Return [X, Y] of the center of cell containing provided text 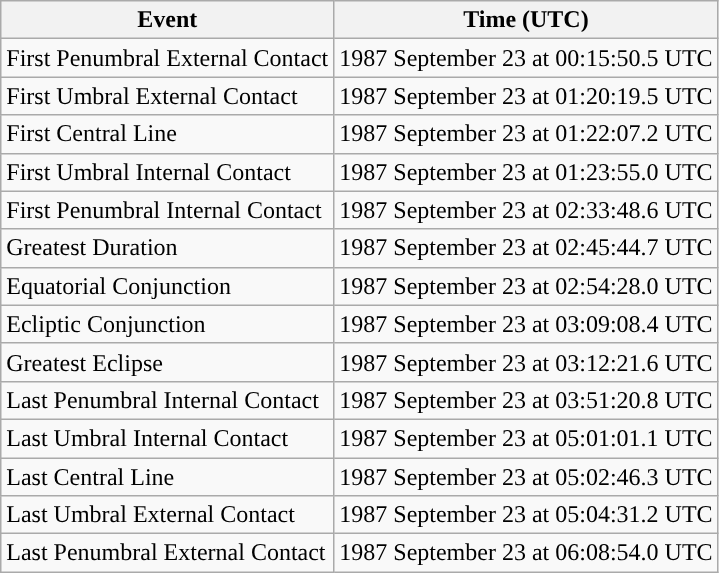
Ecliptic Conjunction [168, 324]
Last Penumbral External Contact [168, 553]
Time (UTC) [526, 20]
1987 September 23 at 02:33:48.6 UTC [526, 210]
First Central Line [168, 134]
1987 September 23 at 01:23:55.0 UTC [526, 172]
1987 September 23 at 00:15:50.5 UTC [526, 58]
1987 September 23 at 05:01:01.1 UTC [526, 438]
First Umbral External Contact [168, 96]
1987 September 23 at 01:22:07.2 UTC [526, 134]
1987 September 23 at 06:08:54.0 UTC [526, 553]
1987 September 23 at 02:54:28.0 UTC [526, 286]
1987 September 23 at 05:02:46.3 UTC [526, 477]
1987 September 23 at 03:51:20.8 UTC [526, 400]
Last Penumbral Internal Contact [168, 400]
Last Umbral External Contact [168, 515]
1987 September 23 at 05:04:31.2 UTC [526, 515]
First Penumbral External Contact [168, 58]
1987 September 23 at 03:09:08.4 UTC [526, 324]
1987 September 23 at 02:45:44.7 UTC [526, 248]
Greatest Eclipse [168, 362]
Last Umbral Internal Contact [168, 438]
First Penumbral Internal Contact [168, 210]
Greatest Duration [168, 248]
Event [168, 20]
Last Central Line [168, 477]
1987 September 23 at 03:12:21.6 UTC [526, 362]
1987 September 23 at 01:20:19.5 UTC [526, 96]
First Umbral Internal Contact [168, 172]
Equatorial Conjunction [168, 286]
